Identify which cell holds the provided text, then report its (x, y) central coordinate. 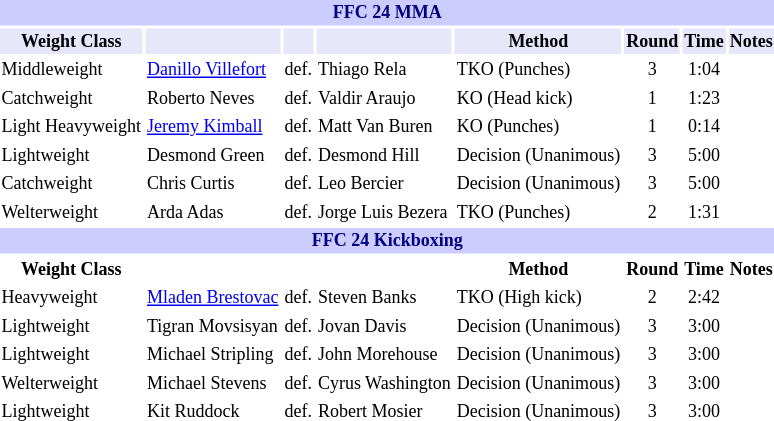
Valdir Araujo (384, 99)
John Morehouse (384, 355)
2:42 (704, 298)
Leo Bercier (384, 184)
Thiago Rela (384, 70)
Middleweight (71, 70)
FFC 24 Kickboxing (387, 241)
1:23 (704, 99)
Arda Adas (212, 213)
Matt Van Buren (384, 127)
Jovan Davis (384, 327)
Michael Stevens (212, 383)
Light Heavyweight (71, 127)
Desmond Green (212, 155)
Cyrus Washington (384, 383)
Chris Curtis (212, 184)
Michael Stripling (212, 355)
0:14 (704, 127)
Tigran Movsisyan (212, 327)
Danillo Villefort (212, 70)
TKO (High kick) (538, 298)
Desmond Hill (384, 155)
Roberto Neves (212, 99)
Heavyweight (71, 298)
KO (Punches) (538, 127)
Jorge Luis Bezera (384, 213)
Steven Banks (384, 298)
1:31 (704, 213)
Jeremy Kimball (212, 127)
Mladen Brestovac (212, 298)
FFC 24 MMA (387, 13)
1:04 (704, 70)
KO (Head kick) (538, 99)
